Pinpoint the cell where the given text exists, returning its [x, y] midpoint coordinate. 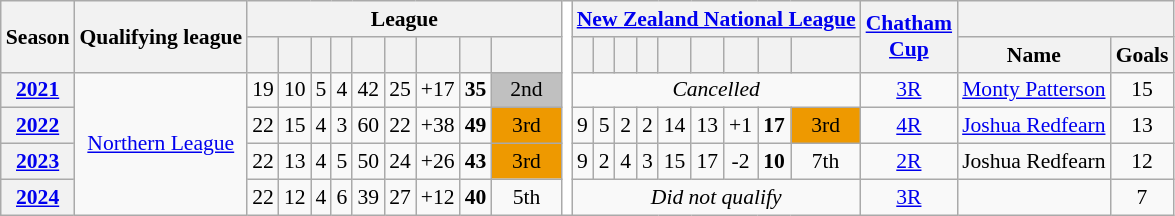
Season [38, 36]
New Zealand National League [716, 19]
2022 [38, 126]
2021 [38, 90]
5th [526, 197]
42 [368, 90]
43 [476, 162]
2nd [526, 90]
7 [1142, 197]
Name [1034, 55]
49 [476, 126]
35 [476, 90]
League [404, 19]
+38 [438, 126]
14 [674, 126]
Goals [1142, 55]
Cancelled [716, 90]
6 [342, 197]
-2 [741, 162]
+26 [438, 162]
27 [400, 197]
Monty Patterson [1034, 90]
19 [263, 90]
4R [909, 126]
25 [400, 90]
+12 [438, 197]
ChathamCup [909, 36]
Northern League [160, 143]
40 [476, 197]
2023 [38, 162]
Did not qualify [716, 197]
24 [400, 162]
2024 [38, 197]
39 [368, 197]
Qualifying league [160, 36]
7th [825, 162]
+17 [438, 90]
50 [368, 162]
+1 [741, 126]
60 [368, 126]
2R [909, 162]
